Identify which cell holds the provided text, then report its (X, Y) central coordinate. 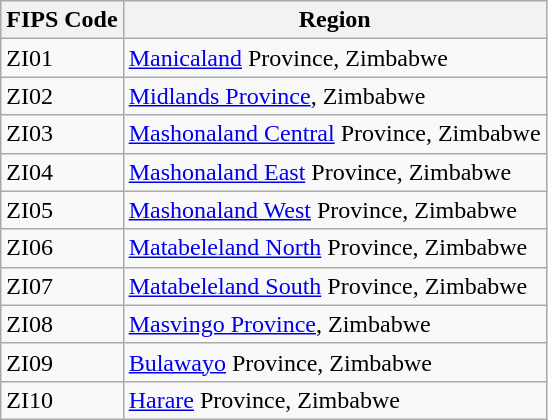
ZI07 (62, 286)
Matabeleland South Province, Zimbabwe (334, 286)
FIPS Code (62, 20)
Mashonaland East Province, Zimbabwe (334, 172)
Harare Province, Zimbabwe (334, 400)
ZI05 (62, 210)
Mashonaland Central Province, Zimbabwe (334, 134)
ZI03 (62, 134)
Bulawayo Province, Zimbabwe (334, 362)
Matabeleland North Province, Zimbabwe (334, 248)
ZI04 (62, 172)
ZI02 (62, 96)
Midlands Province, Zimbabwe (334, 96)
Masvingo Province, Zimbabwe (334, 324)
Region (334, 20)
ZI10 (62, 400)
ZI01 (62, 58)
Manicaland Province, Zimbabwe (334, 58)
ZI08 (62, 324)
Mashonaland West Province, Zimbabwe (334, 210)
ZI09 (62, 362)
ZI06 (62, 248)
